Identify which cell holds the provided text, then report its (X, Y) central coordinate. 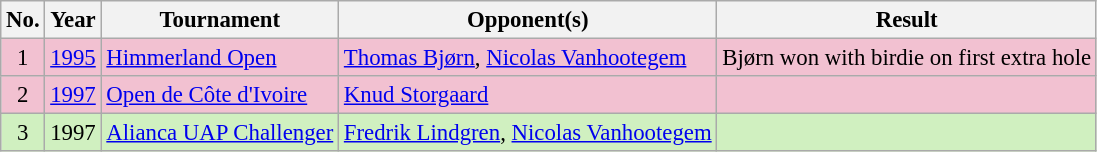
Open de Côte d'Ivoire (220, 95)
Result (906, 20)
1995 (73, 58)
No. (23, 20)
Bjørn won with birdie on first extra hole (906, 58)
1 (23, 58)
Himmerland Open (220, 58)
Fredrik Lindgren, Nicolas Vanhootegem (528, 133)
Year (73, 20)
Knud Storgaard (528, 95)
Thomas Bjørn, Nicolas Vanhootegem (528, 58)
2 (23, 95)
Alianca UAP Challenger (220, 133)
3 (23, 133)
Tournament (220, 20)
Opponent(s) (528, 20)
